Return [X, Y] of the center of cell containing provided text 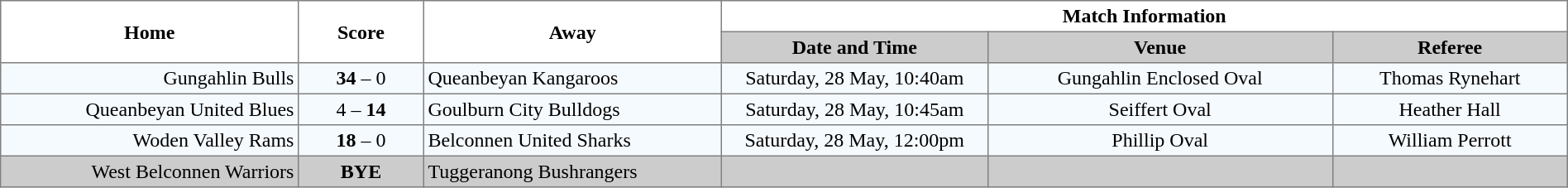
Phillip Oval [1159, 141]
18 – 0 [361, 141]
Queanbeyan United Blues [150, 109]
34 – 0 [361, 79]
Saturday, 28 May, 12:00pm [854, 141]
Gungahlin Bulls [150, 79]
Home [150, 31]
Away [572, 31]
Saturday, 28 May, 10:40am [854, 79]
Venue [1159, 47]
William Perrott [1450, 141]
Thomas Rynehart [1450, 79]
Heather Hall [1450, 109]
Gungahlin Enclosed Oval [1159, 79]
Woden Valley Rams [150, 141]
West Belconnen Warriors [150, 171]
Queanbeyan Kangaroos [572, 79]
Match Information [1145, 17]
Saturday, 28 May, 10:45am [854, 109]
Goulburn City Bulldogs [572, 109]
Belconnen United Sharks [572, 141]
4 – 14 [361, 109]
Score [361, 31]
BYE [361, 171]
Referee [1450, 47]
Tuggeranong Bushrangers [572, 171]
Seiffert Oval [1159, 109]
Date and Time [854, 47]
